Search for the cell housing the specified text and yield its (X, Y) center coordinate. 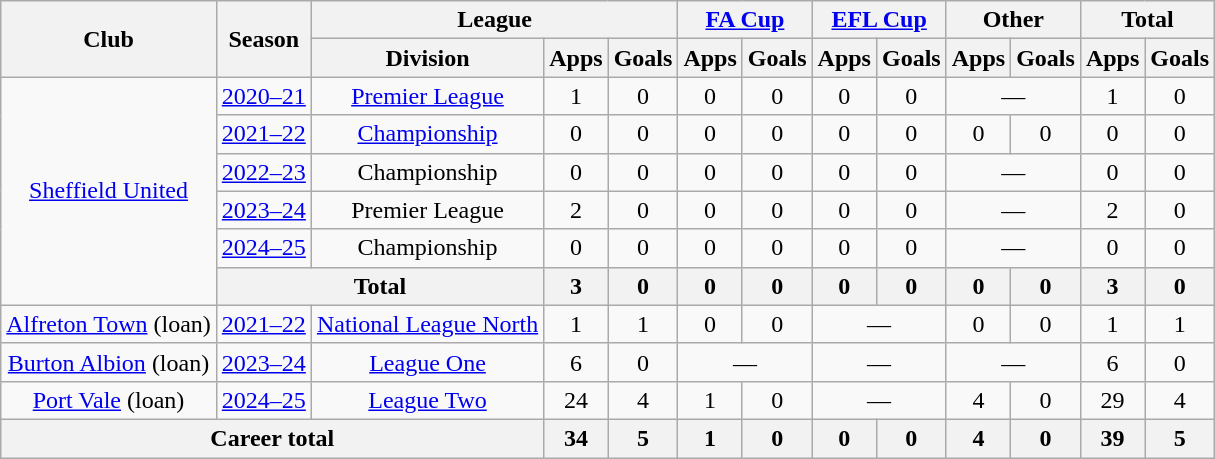
Season (264, 39)
Club (109, 39)
Division (427, 58)
EFL Cup (879, 20)
League One (427, 362)
League (494, 20)
29 (1112, 400)
39 (1112, 438)
Career total (272, 438)
League Two (427, 400)
2022–23 (264, 172)
FA Cup (745, 20)
24 (576, 400)
2020–21 (264, 96)
Alfreton Town (loan) (109, 324)
National League North (427, 324)
Other (1013, 20)
Burton Albion (loan) (109, 362)
34 (576, 438)
Sheffield United (109, 191)
Port Vale (loan) (109, 400)
